Extract the (X, Y) coordinate from the center of the cell holding the provided text.  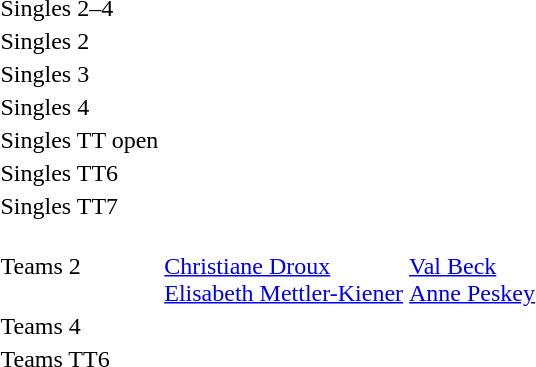
Christiane Droux Elisabeth Mettler-Kiener (284, 266)
